Extract the [X, Y] coordinate from the center of the cell holding the provided text.  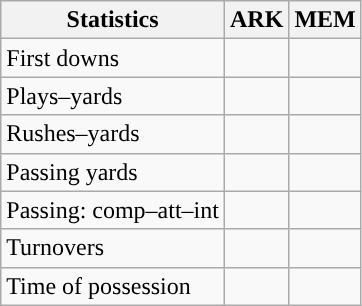
Passing: comp–att–int [113, 210]
Passing yards [113, 172]
First downs [113, 58]
Statistics [113, 20]
Time of possession [113, 286]
MEM [325, 20]
Plays–yards [113, 96]
ARK [256, 20]
Turnovers [113, 248]
Rushes–yards [113, 134]
